Provide the (x, y) coordinate of the cell's center where the given text is located.  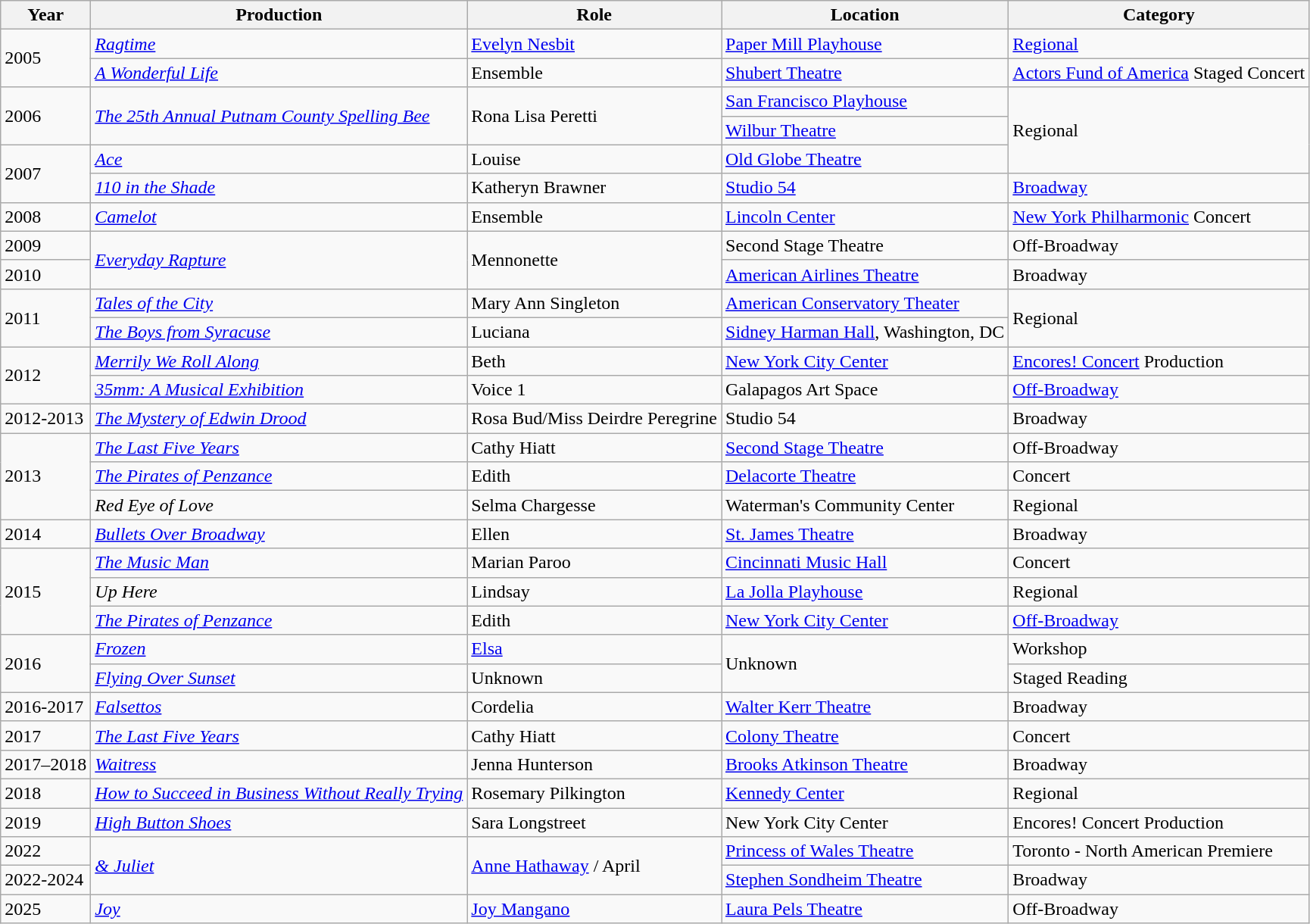
Marian Paroo (594, 563)
Stephen Sondheim Theatre (865, 880)
Up Here (279, 592)
Joy Mangano (594, 909)
2022 (45, 851)
2019 (45, 822)
2022-2024 (45, 880)
Evelyn Nesbit (594, 44)
Katheryn Brawner (594, 188)
Laura Pels Theatre (865, 909)
35mm: A Musical Exhibition (279, 390)
Colony Theatre (865, 735)
Shubert Theatre (865, 73)
Old Globe Theatre (865, 159)
Everyday Rapture (279, 260)
Red Eye of Love (279, 505)
Lindsay (594, 592)
2007 (45, 173)
Mary Ann Singleton (594, 303)
2011 (45, 317)
St. James Theatre (865, 534)
Paper Mill Playhouse (865, 44)
Rona Lisa Peretti (594, 116)
Tales of the City (279, 303)
Workshop (1159, 649)
2014 (45, 534)
Cordelia (594, 707)
Category (1159, 15)
Year (45, 15)
Princess of Wales Theatre (865, 851)
The Mystery of Edwin Drood (279, 419)
2017–2018 (45, 764)
Production (279, 15)
2025 (45, 909)
Louise (594, 159)
How to Succeed in Business Without Really Trying (279, 793)
Kennedy Center (865, 793)
Mennonette (594, 260)
2013 (45, 476)
Walter Kerr Theatre (865, 707)
Waterman's Community Center (865, 505)
Rosa Bud/Miss Deirdre Peregrine (594, 419)
Frozen (279, 649)
Flying Over Sunset (279, 678)
2016-2017 (45, 707)
2005 (45, 58)
Falsettos (279, 707)
Selma Chargesse (594, 505)
2010 (45, 274)
110 in the Shade (279, 188)
Sidney Harman Hall, Washington, DC (865, 332)
Beth (594, 361)
Jenna Hunterson (594, 764)
New York Philharmonic Concert (1159, 217)
2016 (45, 663)
A Wonderful Life (279, 73)
The 25th Annual Putnam County Spelling Bee (279, 116)
San Francisco Playhouse (865, 101)
Merrily We Roll Along (279, 361)
Rosemary Pilkington (594, 793)
American Airlines Theatre (865, 274)
2017 (45, 735)
American Conservatory Theater (865, 303)
The Music Man (279, 563)
2008 (45, 217)
Joy (279, 909)
The Boys from Syracuse (279, 332)
Bullets Over Broadway (279, 534)
Ace (279, 159)
Ragtime (279, 44)
Voice 1 (594, 390)
La Jolla Playhouse (865, 592)
Waitress (279, 764)
& Juliet (279, 866)
Camelot (279, 217)
Brooks Atkinson Theatre (865, 764)
Delacorte Theatre (865, 476)
Anne Hathaway / April (594, 866)
2006 (45, 116)
Staged Reading (1159, 678)
Ellen (594, 534)
High Button Shoes (279, 822)
Luciana (594, 332)
2009 (45, 245)
Elsa (594, 649)
Role (594, 15)
Galapagos Art Space (865, 390)
Location (865, 15)
2018 (45, 793)
Sara Longstreet (594, 822)
2012 (45, 376)
Wilbur Theatre (865, 130)
Lincoln Center (865, 217)
2012-2013 (45, 419)
2015 (45, 592)
Cincinnati Music Hall (865, 563)
Actors Fund of America Staged Concert (1159, 73)
Toronto - North American Premiere (1159, 851)
